Detect which cell encompasses the target text, then output its (X, Y) center coordinate. 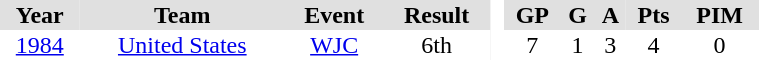
G (578, 15)
7 (532, 45)
Year (40, 15)
Result (436, 15)
WJC (334, 45)
6th (436, 45)
Team (182, 15)
Pts (654, 15)
GP (532, 15)
1 (578, 45)
A (610, 15)
4 (654, 45)
PIM (720, 15)
United States (182, 45)
3 (610, 45)
1984 (40, 45)
Event (334, 15)
0 (720, 45)
